Pinpoint the cell where the given text exists, returning its [X, Y] midpoint coordinate. 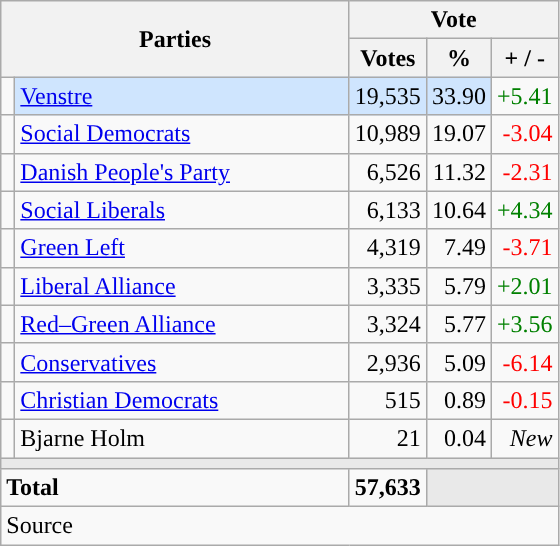
+3.56 [524, 324]
19.07 [458, 134]
10.64 [458, 210]
Green Left [182, 248]
11.32 [458, 172]
+4.34 [524, 210]
6,526 [388, 172]
515 [388, 400]
0.89 [458, 400]
-2.31 [524, 172]
3,324 [388, 324]
Danish People's Party [182, 172]
Social Democrats [182, 134]
-3.04 [524, 134]
Liberal Alliance [182, 286]
10,989 [388, 134]
0.04 [458, 438]
Red–Green Alliance [182, 324]
Conservatives [182, 362]
33.90 [458, 96]
19,535 [388, 96]
% [458, 58]
7.49 [458, 248]
-3.71 [524, 248]
+ / - [524, 58]
Vote [454, 20]
2,936 [388, 362]
5.09 [458, 362]
Bjarne Holm [182, 438]
New [524, 438]
57,633 [388, 488]
4,319 [388, 248]
Social Liberals [182, 210]
Votes [388, 58]
5.79 [458, 286]
5.77 [458, 324]
21 [388, 438]
-6.14 [524, 362]
+2.01 [524, 286]
Source [280, 526]
6,133 [388, 210]
Parties [176, 39]
Christian Democrats [182, 400]
Venstre [182, 96]
-0.15 [524, 400]
3,335 [388, 286]
Total [176, 488]
+5.41 [524, 96]
